Detect which cell encompasses the target text, then output its (X, Y) center coordinate. 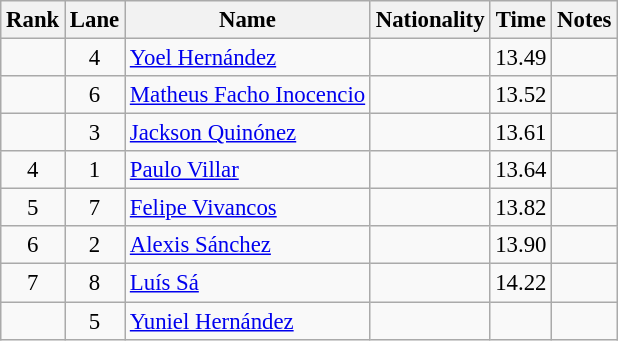
2 (95, 245)
3 (95, 133)
13.61 (521, 133)
Yuniel Hernández (248, 321)
Alexis Sánchez (248, 245)
Time (521, 20)
Paulo Villar (248, 170)
13.64 (521, 170)
Notes (584, 20)
13.52 (521, 95)
Name (248, 20)
13.49 (521, 58)
13.90 (521, 245)
Nationality (430, 20)
Luís Sá (248, 283)
13.82 (521, 208)
1 (95, 170)
14.22 (521, 283)
8 (95, 283)
Matheus Facho Inocencio (248, 95)
Jackson Quinónez (248, 133)
Felipe Vivancos (248, 208)
Lane (95, 20)
Rank (33, 20)
Yoel Hernández (248, 58)
